Scan for the cell matching the given text and deliver its [x, y] coordinate at center. 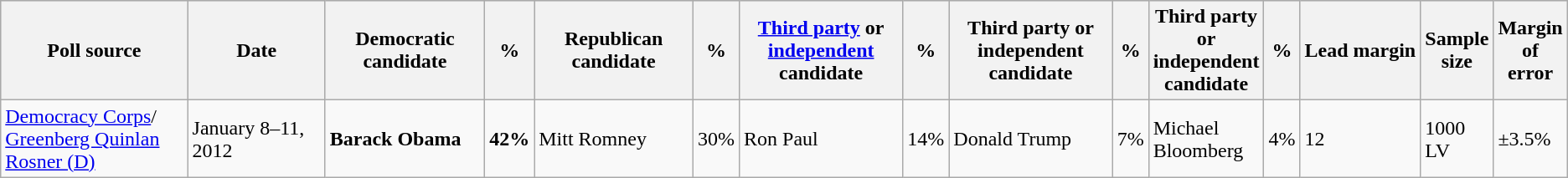
Lead margin [1360, 50]
Democracy Corps/Greenberg Quinlan Rosner (D) [94, 139]
Donald Trump [1030, 139]
Republican candidate [614, 50]
Barack Obama [405, 139]
January 8–11, 2012 [256, 139]
4% [1282, 139]
42% [509, 139]
Michael Bloomberg [1206, 139]
Margin of error [1530, 50]
±3.5% [1530, 139]
1000 LV [1457, 139]
Democratic candidate [405, 50]
Sample size [1457, 50]
Mitt Romney [614, 139]
Date [256, 50]
7% [1131, 139]
Ron Paul [821, 139]
30% [715, 139]
Poll source [94, 50]
12 [1360, 139]
14% [926, 139]
